Provide the [X, Y] coordinate of the cell's center where the given text is located.  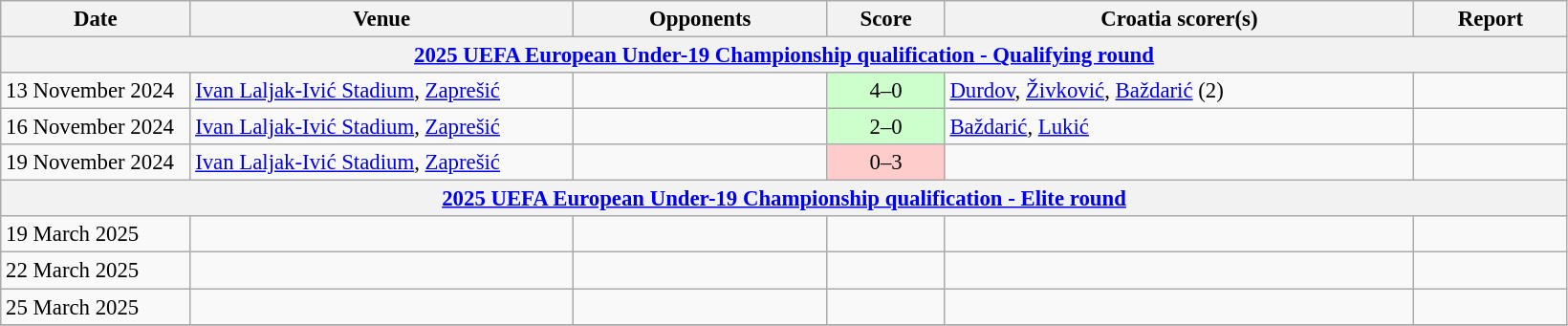
Score [885, 19]
Date [96, 19]
2025 UEFA European Under-19 Championship qualification - Elite round [784, 199]
Croatia scorer(s) [1180, 19]
Opponents [700, 19]
2–0 [885, 127]
Baždarić, Lukić [1180, 127]
22 March 2025 [96, 271]
Report [1492, 19]
0–3 [885, 163]
19 March 2025 [96, 234]
13 November 2024 [96, 91]
4–0 [885, 91]
16 November 2024 [96, 127]
Durdov, Živković, Baždarić (2) [1180, 91]
Venue [382, 19]
2025 UEFA European Under-19 Championship qualification - Qualifying round [784, 55]
25 March 2025 [96, 307]
19 November 2024 [96, 163]
